Pinpoint the cell where the given text exists, returning its (x, y) midpoint coordinate. 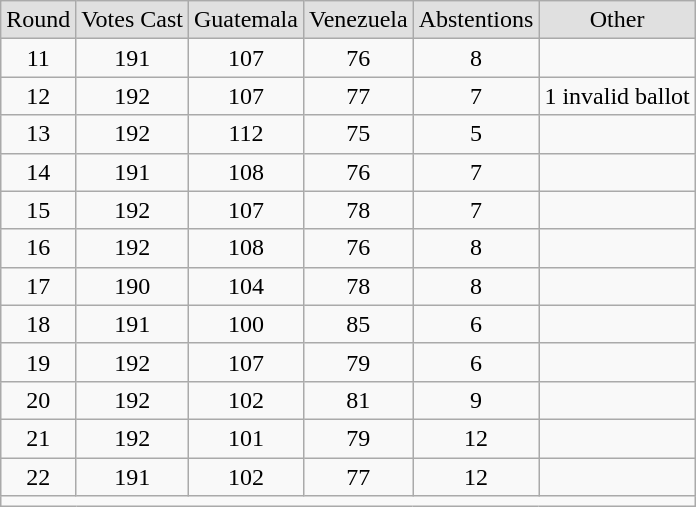
21 (38, 438)
22 (38, 477)
17 (38, 286)
Round (38, 20)
Other (617, 20)
Abstentions (476, 20)
19 (38, 362)
190 (132, 286)
Votes Cast (132, 20)
104 (246, 286)
Guatemala (246, 20)
16 (38, 248)
15 (38, 210)
85 (358, 324)
Venezuela (358, 20)
13 (38, 134)
75 (358, 134)
112 (246, 134)
1 invalid ballot (617, 96)
100 (246, 324)
20 (38, 400)
5 (476, 134)
81 (358, 400)
9 (476, 400)
101 (246, 438)
11 (38, 58)
18 (38, 324)
14 (38, 172)
